Find where the given text appears and provide that cell's center as (x, y) coordinate. 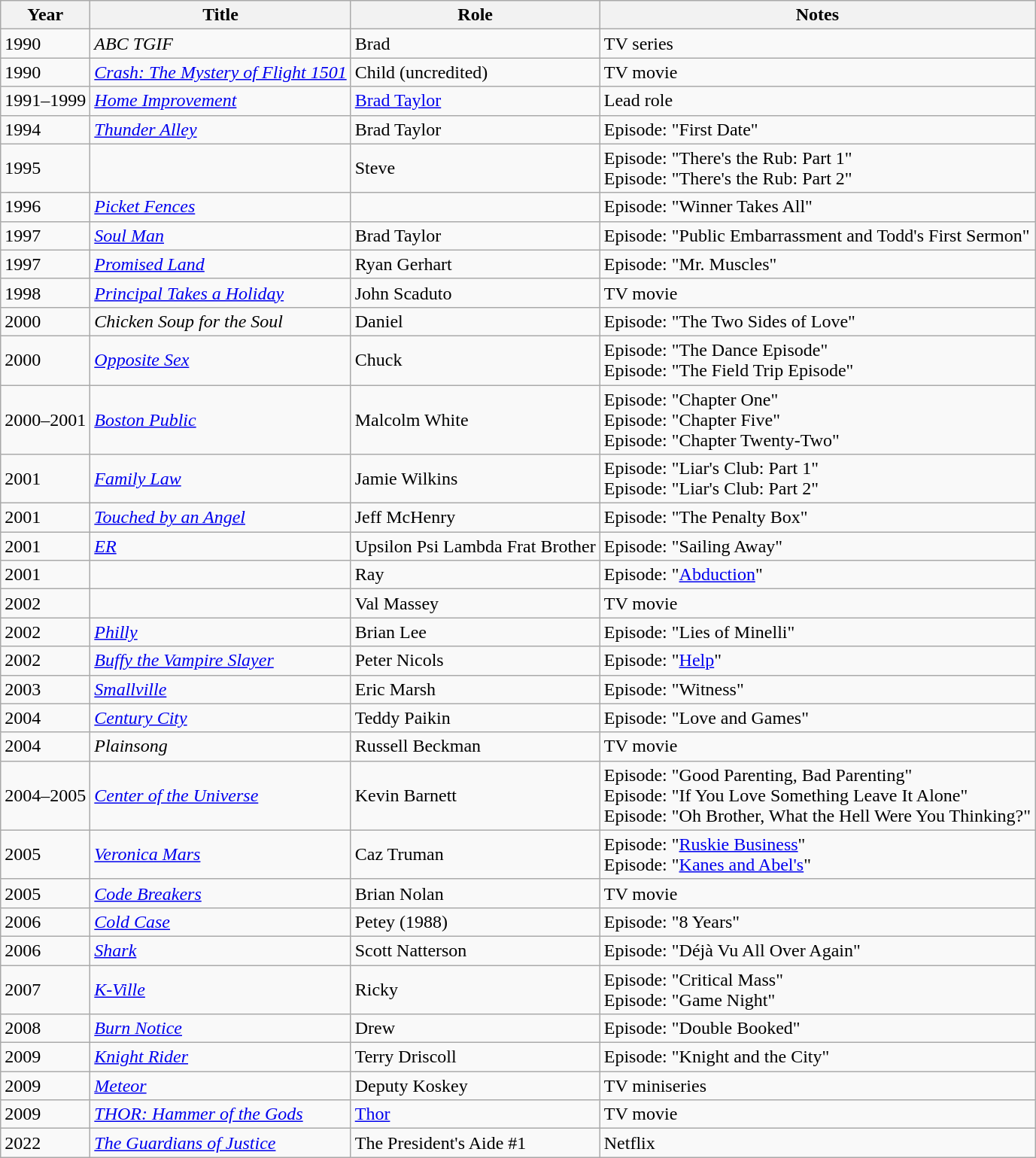
Brian Nolan (475, 893)
Jamie Wilkins (475, 479)
Episode: "First Date" (817, 129)
Opposite Sex (220, 360)
Home Improvement (220, 101)
Crash: The Mystery of Flight 1501 (220, 72)
Plainsong (220, 746)
Episode: "Abduction" (817, 575)
Brad (475, 44)
Ricky (475, 989)
Episode: "The Dance Episode"Episode: "The Field Trip Episode" (817, 360)
Chicken Soup for the Soul (220, 321)
Malcolm White (475, 420)
2000–2001 (45, 420)
2007 (45, 989)
Century City (220, 718)
TV series (817, 44)
Center of the Universe (220, 795)
John Scaduto (475, 293)
Steve (475, 169)
Buffy the Vampire Slayer (220, 661)
Boston Public (220, 420)
Daniel (475, 321)
K-Ville (220, 989)
Episode: "Help" (817, 661)
ER (220, 546)
Episode: "The Penalty Box" (817, 518)
Kevin Barnett (475, 795)
Touched by an Angel (220, 518)
Lead role (817, 101)
Cold Case (220, 922)
Episode: "Public Embarrassment and Todd's First Sermon" (817, 236)
Caz Truman (475, 855)
Eric Marsh (475, 689)
Smallville (220, 689)
Philly (220, 632)
Episode: "Lies of Minelli" (817, 632)
Drew (475, 1029)
Soul Man (220, 236)
Deputy Koskey (475, 1086)
Russell Beckman (475, 746)
Episode: "Knight and the City" (817, 1057)
2022 (45, 1143)
ABC TGIF (220, 44)
1994 (45, 129)
Val Massey (475, 603)
Thor (475, 1114)
Episode: "There's the Rub: Part 1"Episode: "There's the Rub: Part 2" (817, 169)
Knight Rider (220, 1057)
Code Breakers (220, 893)
1991–1999 (45, 101)
Episode: "Critical Mass"Episode: "Game Night" (817, 989)
Veronica Mars (220, 855)
Episode: "Love and Games" (817, 718)
1998 (45, 293)
THOR: Hammer of the Gods (220, 1114)
Episode: "Ruskie Business"Episode: "Kanes and Abel's" (817, 855)
Episode: "Good Parenting, Bad Parenting"Episode: "If You Love Something Leave It Alone"Episode: "Oh Brother, What the Hell Were You Thinking?" (817, 795)
Family Law (220, 479)
Episode: "Double Booked" (817, 1029)
Terry Driscoll (475, 1057)
Episode: "Winner Takes All" (817, 207)
2008 (45, 1029)
1996 (45, 207)
The Guardians of Justice (220, 1143)
Child (uncredited) (475, 72)
Episode: "8 Years" (817, 922)
Title (220, 15)
2003 (45, 689)
2004–2005 (45, 795)
Promised Land (220, 264)
Burn Notice (220, 1029)
Meteor (220, 1086)
Principal Takes a Holiday (220, 293)
Thunder Alley (220, 129)
Shark (220, 950)
Episode: "Chapter One"Episode: "Chapter Five"Episode: "Chapter Twenty-Two" (817, 420)
Role (475, 15)
The President's Aide #1 (475, 1143)
1995 (45, 169)
Notes (817, 15)
Teddy Paikin (475, 718)
Petey (1988) (475, 922)
Episode: "Witness" (817, 689)
Episode: "Sailing Away" (817, 546)
Upsilon Psi Lambda Frat Brother (475, 546)
TV miniseries (817, 1086)
Chuck (475, 360)
Peter Nicols (475, 661)
Episode: "Déjà Vu All Over Again" (817, 950)
Year (45, 15)
Jeff McHenry (475, 518)
Episode: "The Two Sides of Love" (817, 321)
Picket Fences (220, 207)
Brian Lee (475, 632)
Ray (475, 575)
Episode: "Liar's Club: Part 1"Episode: "Liar's Club: Part 2" (817, 479)
Netflix (817, 1143)
Episode: "Mr. Muscles" (817, 264)
Ryan Gerhart (475, 264)
Scott Natterson (475, 950)
